Locate the cell with the specified text and output its (X, Y) center coordinate. 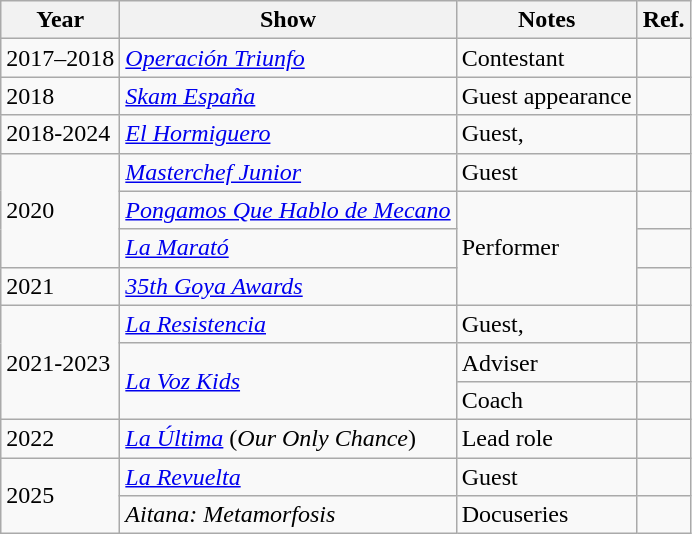
Guest appearance (546, 96)
2018-2024 (60, 134)
La Voz Kids (288, 381)
Ref. (664, 20)
2017–2018 (60, 58)
2021 (60, 286)
La Última (Our Only Chance) (288, 438)
Aitana: Metamorfosis (288, 515)
Contestant (546, 58)
La Resistencia (288, 324)
Year (60, 20)
Docuseries (546, 515)
2025 (60, 496)
2020 (60, 210)
Performer (546, 248)
Lead role (546, 438)
Show (288, 20)
2022 (60, 438)
Coach (546, 400)
Adviser (546, 362)
El Hormiguero (288, 134)
Operación Triunfo (288, 58)
Pongamos Que Hablo de Mecano (288, 210)
2018 (60, 96)
2021-2023 (60, 362)
Masterchef Junior (288, 172)
La Revuelta (288, 477)
Notes (546, 20)
La Marató (288, 248)
Skam España (288, 96)
35th Goya Awards (288, 286)
